Detect which cell encompasses the target text, then output its (X, Y) center coordinate. 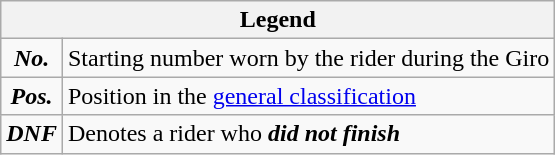
Pos. (32, 96)
Legend (278, 20)
DNF (32, 134)
Position in the general classification (308, 96)
No. (32, 58)
Starting number worn by the rider during the Giro (308, 58)
Denotes a rider who did not finish (308, 134)
